From the cell containing the given text, extract its center point as [X, Y] coordinate. 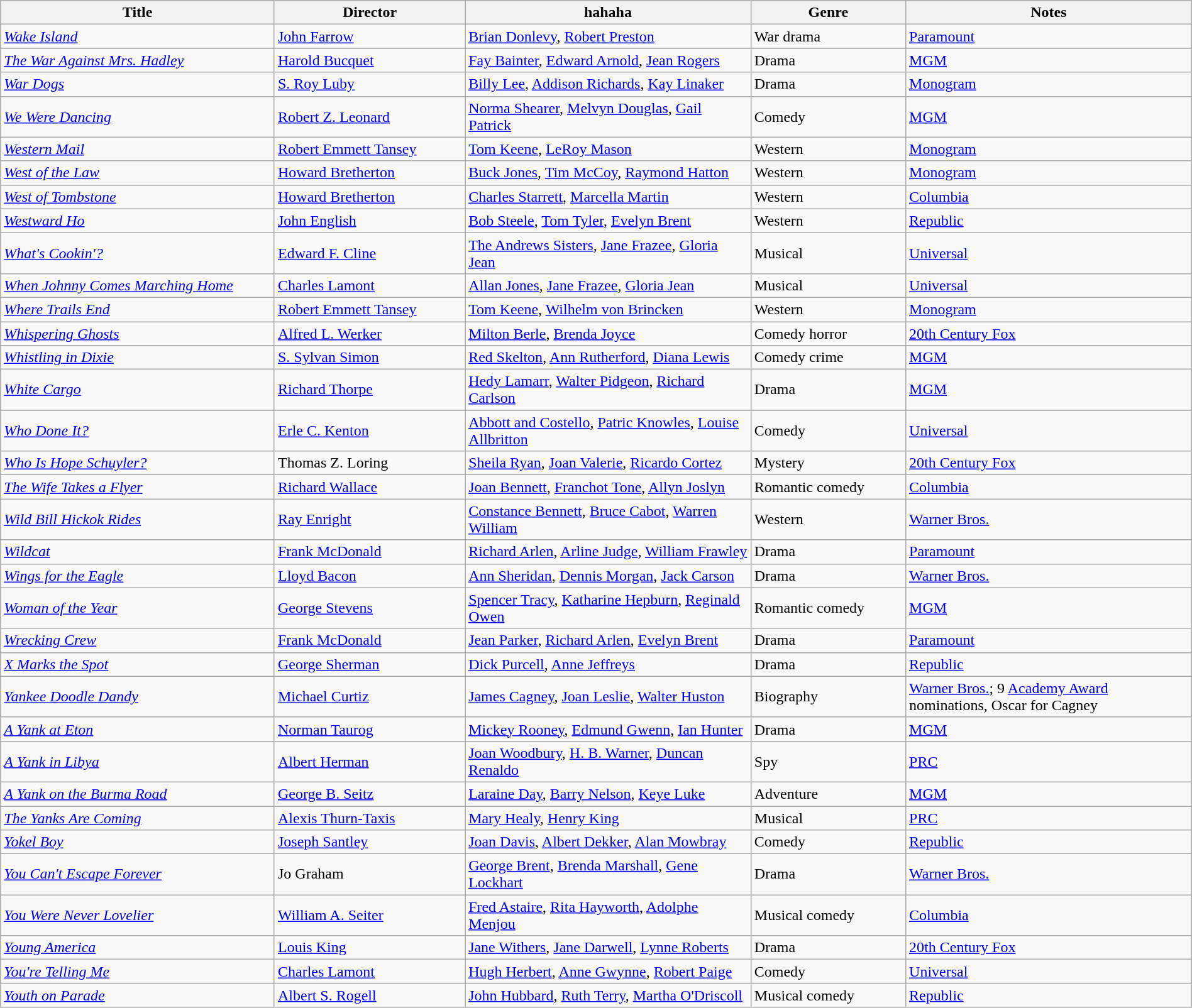
Alfred L. Werker [370, 334]
Lloyd Bacon [370, 576]
Thomas Z. Loring [370, 463]
Edward F. Cline [370, 253]
Warner Bros.; 9 Academy Award nominations, Oscar for Cagney [1049, 696]
Albert S. Rogell [370, 995]
Woman of the Year [138, 608]
S. Roy Luby [370, 84]
Laraine Day, Barry Nelson, Keye Luke [609, 794]
Mary Healy, Henry King [609, 818]
Genre [828, 13]
Comedy crime [828, 358]
Yokel Boy [138, 842]
West of the Law [138, 173]
Buck Jones, Tim McCoy, Raymond Hatton [609, 173]
Notes [1049, 13]
George Sherman [370, 664]
Richard Thorpe [370, 390]
Adventure [828, 794]
Norma Shearer, Melvyn Douglas, Gail Patrick [609, 117]
Michael Curtiz [370, 696]
Norman Taurog [370, 729]
George B. Seitz [370, 794]
Who Done It? [138, 431]
Red Skelton, Ann Rutherford, Diana Lewis [609, 358]
George Brent, Brenda Marshall, Gene Lockhart [609, 875]
Spencer Tracy, Katharine Hepburn, Reginald Owen [609, 608]
West of Tombstone [138, 197]
Wild Bill Hickok Rides [138, 519]
War Dogs [138, 84]
Wrecking Crew [138, 640]
Western Mail [138, 149]
Wings for the Eagle [138, 576]
Fay Bainter, Edward Arnold, Jean Rogers [609, 60]
Milton Berle, Brenda Joyce [609, 334]
You're Telling Me [138, 972]
X Marks the Spot [138, 664]
Whispering Ghosts [138, 334]
Wake Island [138, 36]
A Yank in Libya [138, 762]
Billy Lee, Addison Richards, Kay Linaker [609, 84]
The Wife Takes a Flyer [138, 487]
Title [138, 13]
Alexis Thurn-Taxis [370, 818]
William A. Seiter [370, 915]
The Yanks Are Coming [138, 818]
John English [370, 221]
Harold Bucquet [370, 60]
Youth on Parade [138, 995]
Comedy horror [828, 334]
Biography [828, 696]
John Farrow [370, 36]
Mystery [828, 463]
Richard Arlen, Arline Judge, William Frawley [609, 552]
S. Sylvan Simon [370, 358]
White Cargo [138, 390]
Where Trails End [138, 309]
Sheila Ryan, Joan Valerie, Ricardo Cortez [609, 463]
When Johnny Comes Marching Home [138, 285]
Dick Purcell, Anne Jeffreys [609, 664]
Richard Wallace [370, 487]
Ann Sheridan, Dennis Morgan, Jack Carson [609, 576]
Charles Starrett, Marcella Martin [609, 197]
Joseph Santley [370, 842]
Robert Z. Leonard [370, 117]
Joan Woodbury, H. B. Warner, Duncan Renaldo [609, 762]
You Can't Escape Forever [138, 875]
Jane Withers, Jane Darwell, Lynne Roberts [609, 948]
George Stevens [370, 608]
Joan Bennett, Franchot Tone, Allyn Joslyn [609, 487]
Hedy Lamarr, Walter Pidgeon, Richard Carlson [609, 390]
Fred Astaire, Rita Hayworth, Adolphe Menjou [609, 915]
War drama [828, 36]
Albert Herman [370, 762]
Constance Bennett, Bruce Cabot, Warren William [609, 519]
We Were Dancing [138, 117]
The War Against Mrs. Hadley [138, 60]
A Yank on the Burma Road [138, 794]
Who Is Hope Schuyler? [138, 463]
Joan Davis, Albert Dekker, Alan Mowbray [609, 842]
Westward Ho [138, 221]
Yankee Doodle Dandy [138, 696]
Whistling in Dixie [138, 358]
Erle C. Kenton [370, 431]
A Yank at Eton [138, 729]
James Cagney, Joan Leslie, Walter Huston [609, 696]
Bob Steele, Tom Tyler, Evelyn Brent [609, 221]
Young America [138, 948]
Louis King [370, 948]
Tom Keene, LeRoy Mason [609, 149]
Hugh Herbert, Anne Gwynne, Robert Paige [609, 972]
Wildcat [138, 552]
What's Cookin'? [138, 253]
You Were Never Lovelier [138, 915]
Jean Parker, Richard Arlen, Evelyn Brent [609, 640]
The Andrews Sisters, Jane Frazee, Gloria Jean [609, 253]
Brian Donlevy, Robert Preston [609, 36]
Ray Enright [370, 519]
Mickey Rooney, Edmund Gwenn, Ian Hunter [609, 729]
Tom Keene, Wilhelm von Brincken [609, 309]
Jo Graham [370, 875]
Spy [828, 762]
Director [370, 13]
Allan Jones, Jane Frazee, Gloria Jean [609, 285]
Abbott and Costello, Patric Knowles, Louise Allbritton [609, 431]
John Hubbard, Ruth Terry, Martha O'Driscoll [609, 995]
hahaha [609, 13]
